Extract the (X, Y) coordinate from the center of the cell holding the provided text.  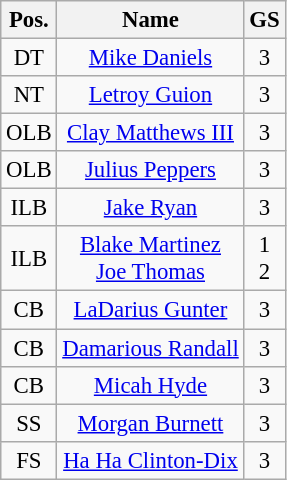
SS (29, 423)
Name (150, 20)
FS (29, 460)
Pos. (29, 20)
Clay Matthews III (150, 133)
GS (264, 20)
Jake Ryan (150, 208)
Ha Ha Clinton-Dix (150, 460)
LaDarius Gunter (150, 310)
Mike Daniels (150, 58)
Julius Peppers (150, 170)
DT (29, 58)
Blake MartinezJoe Thomas (150, 258)
Micah Hyde (150, 385)
Morgan Burnett (150, 423)
Letroy Guion (150, 95)
Damarious Randall (150, 348)
12 (264, 258)
NT (29, 95)
